From the cell containing the given text, extract its center point as [x, y] coordinate. 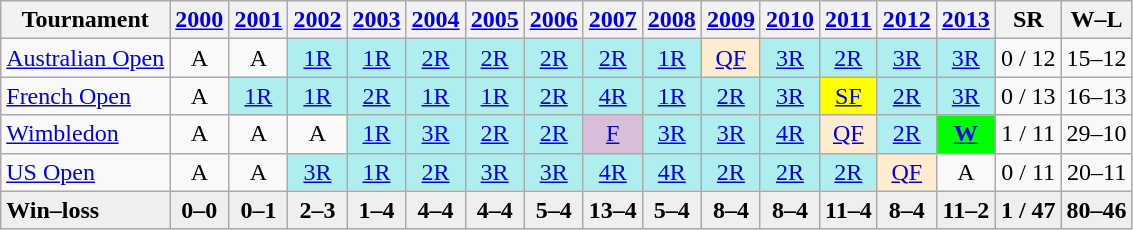
French Open [86, 96]
2008 [672, 20]
2002 [318, 20]
US Open [86, 172]
2003 [376, 20]
SF [848, 96]
2000 [200, 20]
W–L [1096, 20]
2005 [494, 20]
16–13 [1096, 96]
0 / 13 [1028, 96]
2012 [906, 20]
Win–loss [86, 210]
0–0 [200, 210]
15–12 [1096, 58]
2–3 [318, 210]
1 / 11 [1028, 134]
2006 [554, 20]
0 / 12 [1028, 58]
1–4 [376, 210]
2009 [730, 20]
80–46 [1096, 210]
0–1 [258, 210]
11–2 [966, 210]
29–10 [1096, 134]
Australian Open [86, 58]
Wimbledon [86, 134]
0 / 11 [1028, 172]
11–4 [848, 210]
1 / 47 [1028, 210]
20–11 [1096, 172]
2004 [436, 20]
W [966, 134]
F [612, 134]
2001 [258, 20]
2010 [790, 20]
SR [1028, 20]
Tournament [86, 20]
13–4 [612, 210]
2007 [612, 20]
2011 [848, 20]
2013 [966, 20]
